Find where the given text appears and provide that cell's center as [X, Y] coordinate. 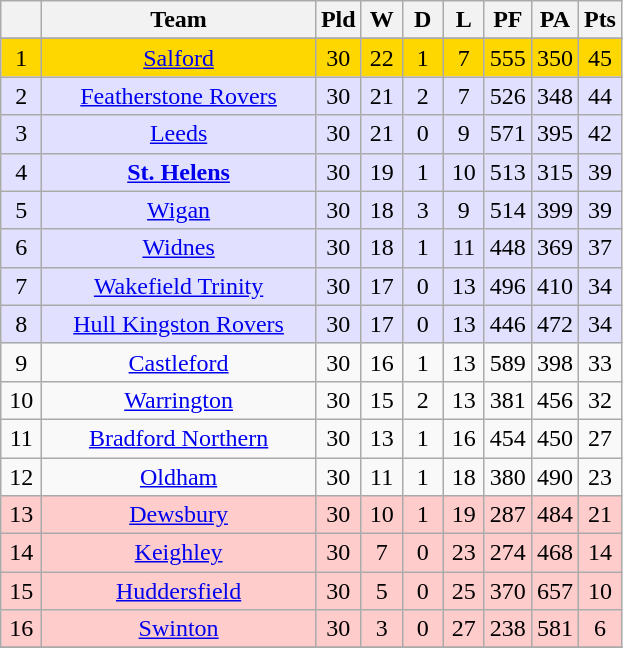
581 [554, 629]
472 [554, 324]
PF [508, 20]
399 [554, 210]
370 [508, 591]
L [464, 20]
496 [508, 286]
514 [508, 210]
Huddersfield [179, 591]
Wakefield Trinity [179, 286]
22 [382, 58]
Salford [179, 58]
395 [554, 134]
448 [508, 248]
348 [554, 96]
4 [22, 172]
Widnes [179, 248]
513 [508, 172]
Dewsbury [179, 515]
Hull Kingston Rovers [179, 324]
Wigan [179, 210]
410 [554, 286]
32 [600, 400]
287 [508, 515]
Team [179, 20]
490 [554, 477]
381 [508, 400]
Featherstone Rovers [179, 96]
Pts [600, 20]
Bradford Northern [179, 438]
380 [508, 477]
33 [600, 362]
Castleford [179, 362]
12 [22, 477]
456 [554, 400]
45 [600, 58]
Oldham [179, 477]
25 [464, 591]
Leeds [179, 134]
484 [554, 515]
450 [554, 438]
8 [22, 324]
369 [554, 248]
Keighley [179, 553]
37 [600, 248]
468 [554, 553]
589 [508, 362]
PA [554, 20]
454 [508, 438]
Swinton [179, 629]
571 [508, 134]
398 [554, 362]
350 [554, 58]
446 [508, 324]
657 [554, 591]
315 [554, 172]
Pld [338, 20]
555 [508, 58]
274 [508, 553]
St. Helens [179, 172]
238 [508, 629]
Warrington [179, 400]
D [422, 20]
44 [600, 96]
526 [508, 96]
W [382, 20]
42 [600, 134]
